Scan for the cell matching the given text and deliver its [X, Y] coordinate at center. 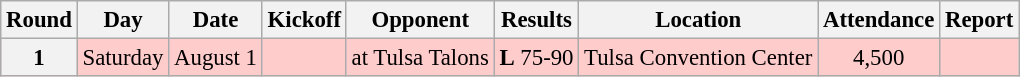
Report [980, 20]
Saturday [123, 58]
L 75-90 [536, 58]
Day [123, 20]
Results [536, 20]
Location [698, 20]
Opponent [420, 20]
Attendance [879, 20]
Kickoff [304, 20]
Tulsa Convention Center [698, 58]
Round [39, 20]
August 1 [216, 58]
Date [216, 20]
1 [39, 58]
at Tulsa Talons [420, 58]
4,500 [879, 58]
